From the cell containing the given text, extract its center point as [X, Y] coordinate. 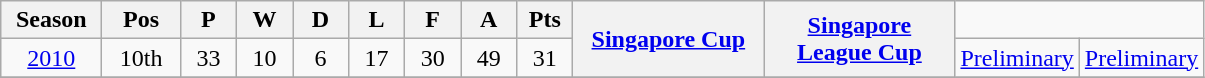
2010 [52, 58]
A [489, 20]
10th [142, 58]
D [320, 20]
Singapore Cup [668, 39]
P [208, 20]
17 [377, 58]
Season [52, 20]
10 [264, 58]
6 [320, 58]
W [264, 20]
F [433, 20]
L [377, 20]
Singapore League Cup [860, 39]
30 [433, 58]
31 [545, 58]
49 [489, 58]
33 [208, 58]
Pts [545, 20]
Pos [142, 20]
